Scan for the cell matching the given text and deliver its (x, y) coordinate at center. 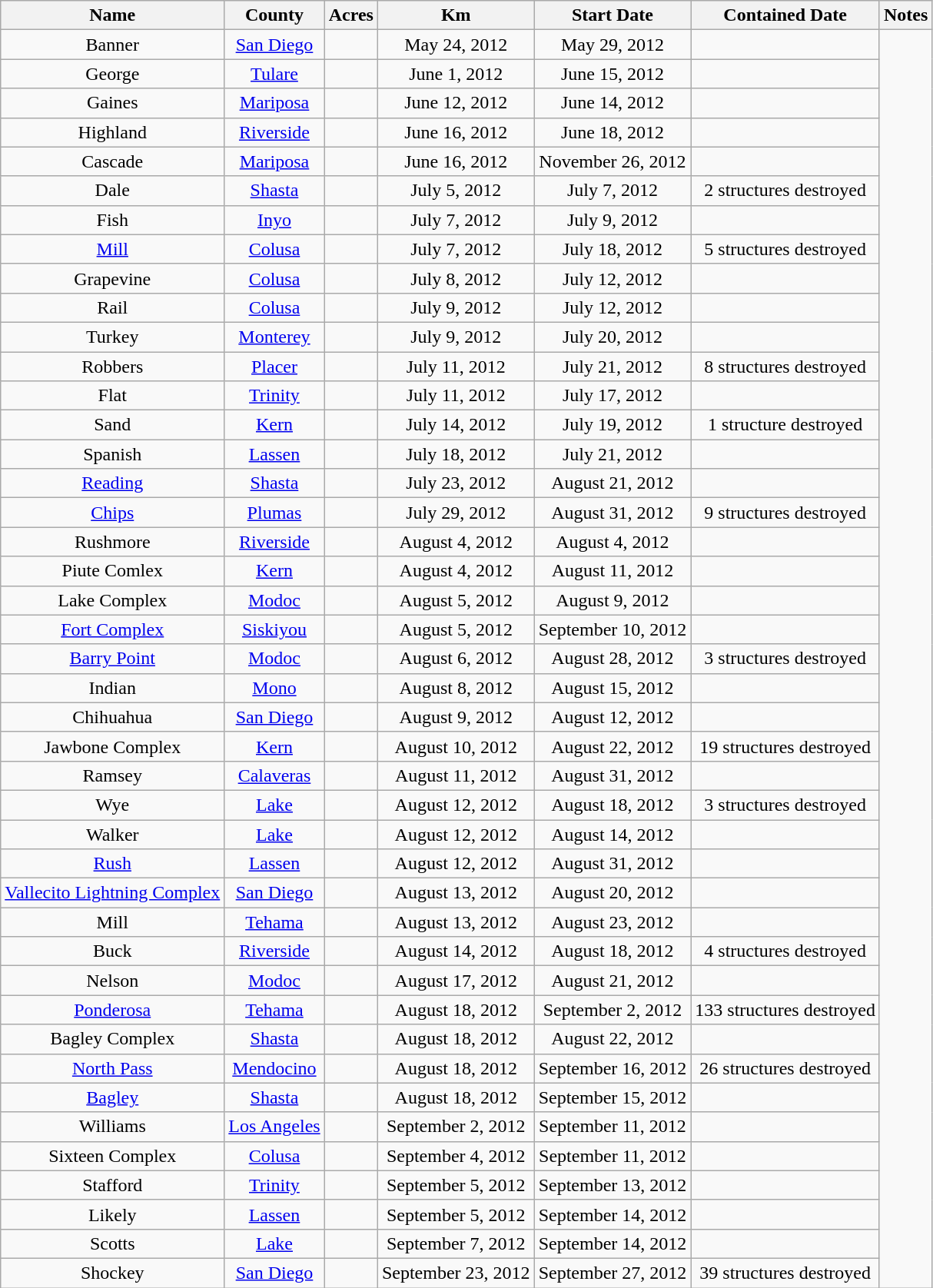
August 17, 2012 (456, 981)
July 23, 2012 (456, 483)
2 structures destroyed (785, 191)
1 structure destroyed (785, 425)
Chips (112, 513)
August 10, 2012 (456, 746)
Rail (112, 307)
9 structures destroyed (785, 513)
Cascade (112, 161)
Sand (112, 425)
Jawbone Complex (112, 746)
July 8, 2012 (456, 278)
September 27, 2012 (613, 1273)
Notes (905, 15)
Scotts (112, 1243)
Dale (112, 191)
8 structures destroyed (785, 367)
August 20, 2012 (613, 893)
Indian (112, 688)
Start Date (613, 15)
Siskiyou (274, 629)
August 23, 2012 (613, 922)
Rushmore (112, 542)
Grapevine (112, 278)
June 12, 2012 (456, 103)
Williams (112, 1127)
Buck (112, 951)
Ponderosa (112, 1010)
August 15, 2012 (613, 688)
North Pass (112, 1068)
Nelson (112, 981)
August 6, 2012 (456, 659)
George (112, 74)
Walker (112, 834)
Spanish (112, 454)
Barry Point (112, 659)
4 structures destroyed (785, 951)
26 structures destroyed (785, 1068)
Piute Comlex (112, 571)
September 7, 2012 (456, 1243)
Acres (350, 15)
Chihuahua (112, 717)
July 14, 2012 (456, 425)
133 structures destroyed (785, 1010)
Mendocino (274, 1068)
June 1, 2012 (456, 74)
Reading (112, 483)
Turkey (112, 337)
Sixteen Complex (112, 1156)
September 4, 2012 (456, 1156)
September 10, 2012 (613, 629)
Name (112, 15)
July 29, 2012 (456, 513)
Monterey (274, 337)
39 structures destroyed (785, 1273)
Lake Complex (112, 600)
August 28, 2012 (613, 659)
July 5, 2012 (456, 191)
Contained Date (785, 15)
Stafford (112, 1185)
5 structures destroyed (785, 249)
Fish (112, 220)
Los Angeles (274, 1127)
Ramsey (112, 775)
September 23, 2012 (456, 1273)
Gaines (112, 103)
November 26, 2012 (613, 161)
August 8, 2012 (456, 688)
Tulare (274, 74)
Rush (112, 864)
May 24, 2012 (456, 45)
September 13, 2012 (613, 1185)
June 18, 2012 (613, 132)
Vallecito Lightning Complex (112, 893)
July 19, 2012 (613, 425)
Bagley Complex (112, 1039)
Wye (112, 805)
Fort Complex (112, 629)
Highland (112, 132)
September 15, 2012 (613, 1097)
19 structures destroyed (785, 746)
Placer (274, 367)
June 14, 2012 (613, 103)
September 16, 2012 (613, 1068)
July 17, 2012 (613, 396)
July 20, 2012 (613, 337)
Mono (274, 688)
Banner (112, 45)
May 29, 2012 (613, 45)
Flat (112, 396)
Calaveras (274, 775)
Km (456, 15)
Likely (112, 1214)
Shockey (112, 1273)
Bagley (112, 1097)
Plumas (274, 513)
June 15, 2012 (613, 74)
County (274, 15)
Inyo (274, 220)
Robbers (112, 367)
